Find where the given text appears and provide that cell's center as [x, y] coordinate. 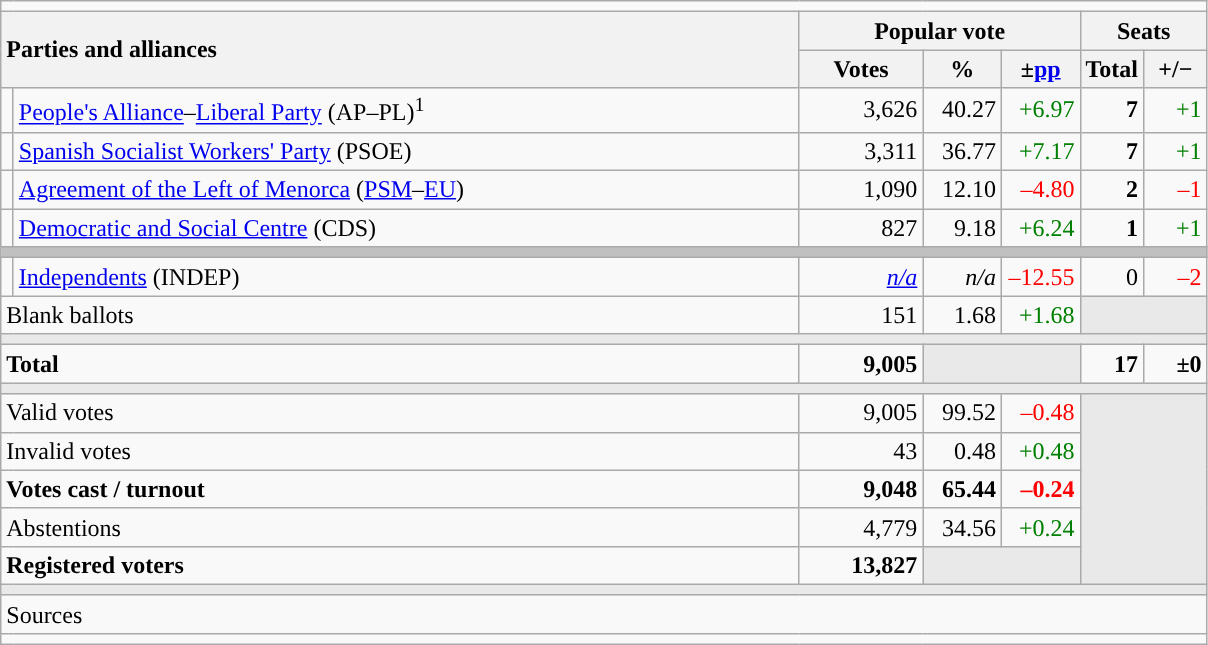
+1.68 [1040, 315]
±0 [1176, 364]
Valid votes [400, 413]
Independents (INDEP) [406, 277]
2 [1112, 190]
+6.97 [1040, 110]
4,779 [861, 527]
0 [1112, 277]
+/− [1176, 69]
34.56 [962, 527]
Invalid votes [400, 451]
–2 [1176, 277]
43 [861, 451]
Votes cast / turnout [400, 489]
1,090 [861, 190]
% [962, 69]
Sources [604, 614]
827 [861, 228]
Registered voters [400, 565]
151 [861, 315]
65.44 [962, 489]
Blank ballots [400, 315]
–12.55 [1040, 277]
+7.17 [1040, 151]
40.27 [962, 110]
3,311 [861, 151]
Agreement of the Left of Menorca (PSM–EU) [406, 190]
+0.24 [1040, 527]
Votes [861, 69]
Abstentions [400, 527]
–4.80 [1040, 190]
Popular vote [940, 31]
9.18 [962, 228]
17 [1112, 364]
People's Alliance–Liberal Party (AP–PL)1 [406, 110]
3,626 [861, 110]
Seats [1144, 31]
12.10 [962, 190]
–1 [1176, 190]
0.48 [962, 451]
Democratic and Social Centre (CDS) [406, 228]
–0.48 [1040, 413]
–0.24 [1040, 489]
+6.24 [1040, 228]
9,048 [861, 489]
1 [1112, 228]
+0.48 [1040, 451]
1.68 [962, 315]
Parties and alliances [400, 50]
36.77 [962, 151]
13,827 [861, 565]
±pp [1040, 69]
Spanish Socialist Workers' Party (PSOE) [406, 151]
99.52 [962, 413]
